Output the (x, y) coordinate of the center of the cell containing the given text.  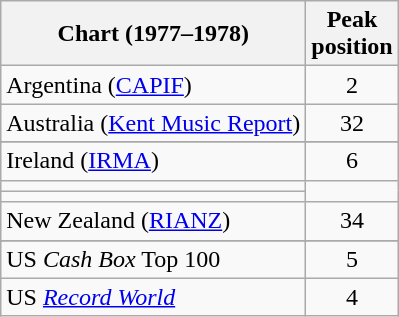
Chart (1977–1978) (154, 34)
4 (352, 297)
5 (352, 259)
34 (352, 221)
Peakposition (352, 34)
Argentina (CAPIF) (154, 85)
US Record World (154, 297)
US Cash Box Top 100 (154, 259)
Ireland (IRMA) (154, 161)
6 (352, 161)
32 (352, 123)
New Zealand (RIANZ) (154, 221)
Australia (Kent Music Report) (154, 123)
2 (352, 85)
